Find where the given text appears and provide that cell's center as [x, y] coordinate. 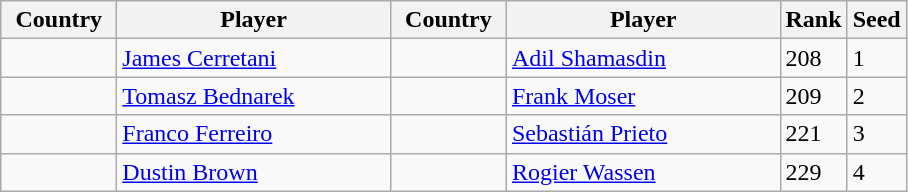
Rank [814, 20]
208 [814, 58]
Frank Moser [643, 96]
209 [814, 96]
221 [814, 134]
Seed [876, 20]
Adil Shamasdin [643, 58]
Tomasz Bednarek [254, 96]
James Cerretani [254, 58]
229 [814, 172]
Dustin Brown [254, 172]
2 [876, 96]
Rogier Wassen [643, 172]
4 [876, 172]
3 [876, 134]
1 [876, 58]
Franco Ferreiro [254, 134]
Sebastián Prieto [643, 134]
